Scan for the cell matching the given text and deliver its [X, Y] coordinate at center. 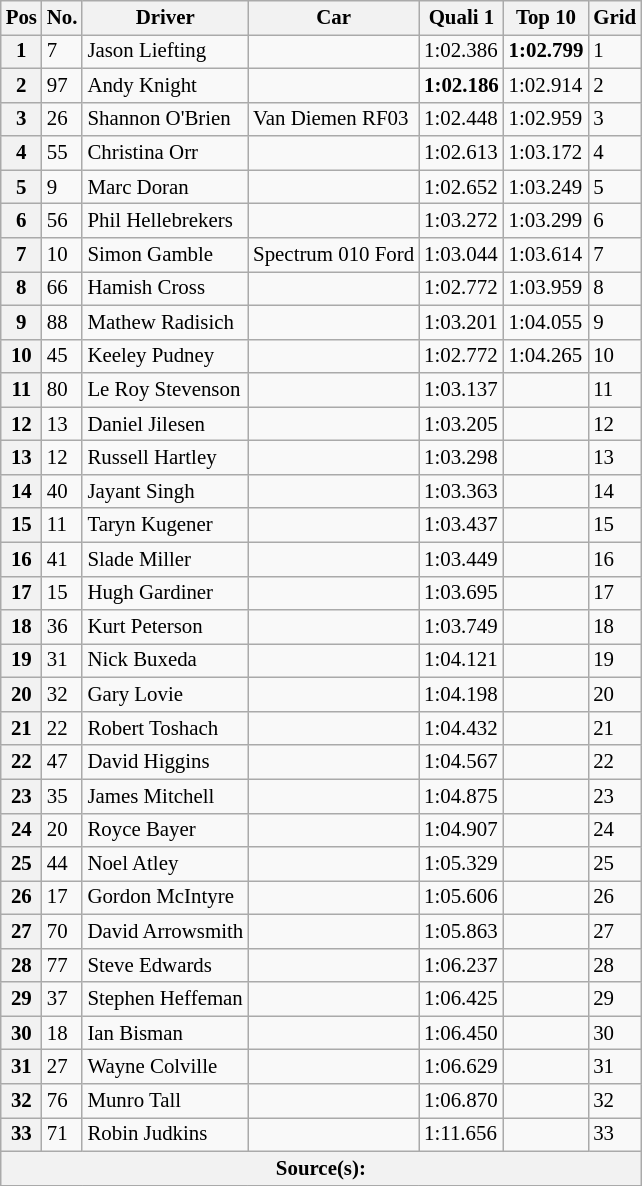
Quali 1 [462, 18]
Steve Edwards [165, 965]
1:02.386 [462, 51]
1:03.272 [462, 221]
88 [62, 322]
1:04.907 [462, 830]
Munro Tall [165, 1101]
Daniel Jilesen [165, 424]
1:06.425 [462, 999]
Hugh Gardiner [165, 593]
1:03.449 [462, 559]
1:03.172 [546, 153]
Gordon McIntyre [165, 898]
1:04.121 [462, 661]
55 [62, 153]
Grid [614, 18]
Phil Hellebrekers [165, 221]
1:06.870 [462, 1101]
1:03.201 [462, 322]
1:03.363 [462, 491]
1:03.749 [462, 627]
47 [62, 762]
Hamish Cross [165, 288]
56 [62, 221]
1:02.448 [462, 119]
1:02.186 [462, 85]
Shannon O'Brien [165, 119]
David Higgins [165, 762]
Noel Atley [165, 864]
1:03.205 [462, 424]
1:03.959 [546, 288]
Spectrum 010 Ford [334, 255]
77 [62, 965]
Jason Liefting [165, 51]
1:03.614 [546, 255]
Le Roy Stevenson [165, 390]
Simon Gamble [165, 255]
35 [62, 796]
Russell Hartley [165, 458]
1:03.299 [546, 221]
Kurt Peterson [165, 627]
36 [62, 627]
1:03.249 [546, 187]
1:03.044 [462, 255]
1:03.695 [462, 593]
1:02.652 [462, 187]
Ian Bisman [165, 1033]
Robert Toshach [165, 728]
40 [62, 491]
1:03.298 [462, 458]
No. [62, 18]
45 [62, 356]
Gary Lovie [165, 695]
Wayne Colville [165, 1067]
1:11.656 [462, 1135]
71 [62, 1135]
1:04.055 [546, 322]
1:05.329 [462, 864]
37 [62, 999]
1:03.137 [462, 390]
Mathew Radisich [165, 322]
1:06.237 [462, 965]
70 [62, 931]
Stephen Heffeman [165, 999]
Nick Buxeda [165, 661]
1:02.799 [546, 51]
Top 10 [546, 18]
Jayant Singh [165, 491]
Marc Doran [165, 187]
Royce Bayer [165, 830]
1:04.265 [546, 356]
1:02.959 [546, 119]
1:06.450 [462, 1033]
66 [62, 288]
Keeley Pudney [165, 356]
Driver [165, 18]
1:02.613 [462, 153]
1:02.914 [546, 85]
1:06.629 [462, 1067]
David Arrowsmith [165, 931]
1:05.606 [462, 898]
Slade Miller [165, 559]
Car [334, 18]
1:04.198 [462, 695]
97 [62, 85]
1:04.432 [462, 728]
80 [62, 390]
Christina Orr [165, 153]
76 [62, 1101]
Robin Judkins [165, 1135]
1:04.567 [462, 762]
Taryn Kugener [165, 525]
Pos [22, 18]
1:05.863 [462, 931]
1:03.437 [462, 525]
Van Diemen RF03 [334, 119]
44 [62, 864]
41 [62, 559]
Source(s): [321, 1168]
1:04.875 [462, 796]
Andy Knight [165, 85]
James Mitchell [165, 796]
